Determine the (X, Y) coordinate at the center of the cell enclosing the given text.  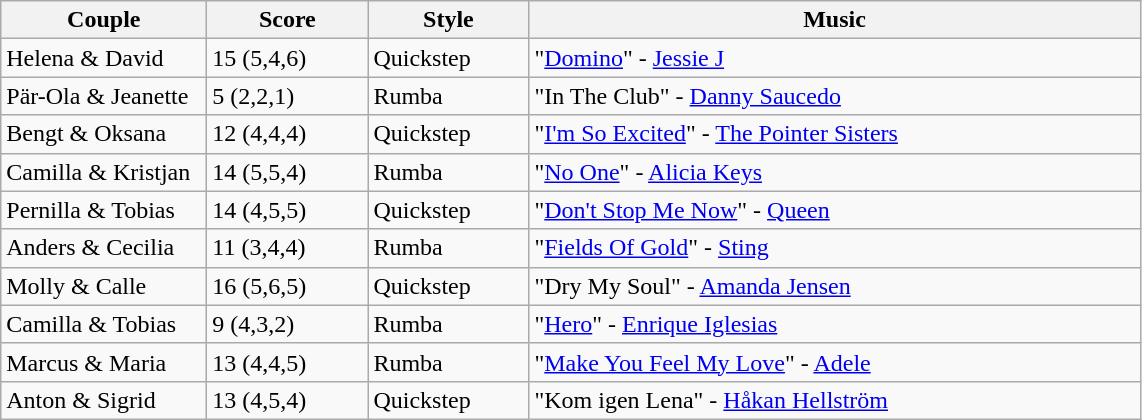
16 (5,6,5) (288, 286)
15 (5,4,6) (288, 58)
Pernilla & Tobias (104, 210)
9 (4,3,2) (288, 324)
Helena & David (104, 58)
"Hero" - Enrique Iglesias (834, 324)
Anders & Cecilia (104, 248)
Camilla & Kristjan (104, 172)
13 (4,4,5) (288, 362)
5 (2,2,1) (288, 96)
Score (288, 20)
"Domino" - Jessie J (834, 58)
"Dry My Soul" - Amanda Jensen (834, 286)
"Don't Stop Me Now" - Queen (834, 210)
"Fields Of Gold" - Sting (834, 248)
Camilla & Tobias (104, 324)
"Make You Feel My Love" - Adele (834, 362)
Style (448, 20)
12 (4,4,4) (288, 134)
"In The Club" - Danny Saucedo (834, 96)
14 (4,5,5) (288, 210)
Couple (104, 20)
Bengt & Oksana (104, 134)
Anton & Sigrid (104, 400)
"I'm So Excited" - The Pointer Sisters (834, 134)
"Kom igen Lena" - Håkan Hellström (834, 400)
Music (834, 20)
Pär-Ola & Jeanette (104, 96)
Marcus & Maria (104, 362)
13 (4,5,4) (288, 400)
"No One" - Alicia Keys (834, 172)
11 (3,4,4) (288, 248)
Molly & Calle (104, 286)
14 (5,5,4) (288, 172)
